Return [x, y] of the center of cell containing provided text 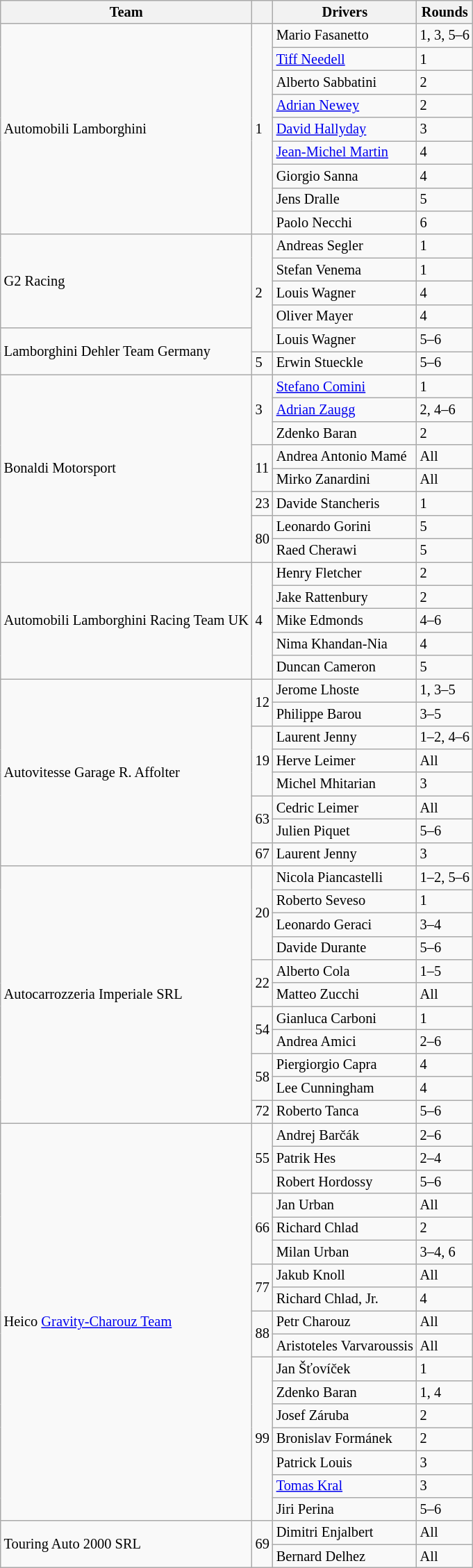
Josef Záruba [345, 1416]
Mirko Zanardini [345, 480]
6 [445, 222]
1, 3, 5–6 [445, 35]
Erwin Stueckle [345, 363]
20 [263, 913]
Adrian Zaugg [345, 409]
11 [263, 468]
55 [263, 1158]
1–2, 4–6 [445, 737]
66 [263, 1229]
23 [263, 503]
Lee Cunningham [345, 1088]
67 [263, 854]
1, 4 [445, 1392]
Autovitesse Garage R. Affolter [126, 771]
Milan Urban [345, 1252]
G2 Racing [126, 281]
Jean-Michel Martin [345, 152]
Philippe Barou [345, 714]
88 [263, 1333]
Drivers [345, 12]
Dimitri Enjalbert [345, 1533]
Jerome Lhoste [345, 690]
Jan Šťovíček [345, 1369]
2, 4–6 [445, 409]
Davide Durante [345, 948]
Andreas Segler [345, 246]
Giorgio Sanna [345, 176]
19 [263, 760]
Aristoteles Varvaroussis [345, 1346]
Cedric Leimer [345, 808]
2–4 [445, 1159]
Rounds [445, 12]
Andrej Barčák [345, 1135]
Nima Khandan-Nia [345, 644]
Duncan Cameron [345, 667]
3–5 [445, 714]
Autocarrozzeria Imperiale SRL [126, 995]
1–5 [445, 971]
Raed Cherawi [345, 550]
Lamborghini Dehler Team Germany [126, 352]
Davide Stancheris [345, 503]
Alberto Cola [345, 971]
Stefan Venema [345, 270]
80 [263, 538]
Bronislav Formánek [345, 1439]
Roberto Seveso [345, 901]
Richard Chlad [345, 1228]
Petr Charouz [345, 1322]
Jan Urban [345, 1205]
22 [263, 983]
Tiff Needell [345, 59]
63 [263, 819]
3–4 [445, 924]
Leonardo Gorini [345, 527]
Paolo Necchi [345, 222]
Automobili Lamborghini Racing Team UK [126, 620]
Touring Auto 2000 SRL [126, 1544]
Nicola Piancastelli [345, 878]
72 [263, 1111]
Jiri Perina [345, 1509]
Piergiorgio Capra [345, 1065]
1–2, 5–6 [445, 878]
Leonardo Geraci [345, 924]
58 [263, 1076]
Richard Chlad, Jr. [345, 1298]
69 [263, 1544]
Mike Edmonds [345, 620]
Andrea Amici [345, 1041]
Michel Mhitarian [345, 784]
3–4, 6 [445, 1252]
Gianluca Carboni [345, 1018]
99 [263, 1439]
1, 3–5 [445, 690]
Julien Piquet [345, 831]
Patrick Louis [345, 1462]
Patrik Hes [345, 1159]
Matteo Zucchi [345, 995]
Automobili Lamborghini [126, 129]
Mario Fasanetto [345, 35]
Herve Leimer [345, 760]
Jens Dralle [345, 199]
Team [126, 12]
Bonaldi Motorsport [126, 468]
Jake Rattenbury [345, 597]
Oliver Mayer [345, 316]
Robert Hordossy [345, 1182]
Tomas Kral [345, 1486]
54 [263, 1030]
Alberto Sabbatini [345, 82]
Roberto Tanca [345, 1111]
77 [263, 1287]
Jakub Knoll [345, 1275]
Adrian Newey [345, 106]
Stefano Comini [345, 386]
Heico Gravity-Charouz Team [126, 1322]
4–6 [445, 620]
Andrea Antonio Mamé [345, 457]
David Hallyday [345, 129]
12 [263, 702]
Henry Fletcher [345, 573]
Bernard Delhez [345, 1556]
